Locate the cell with the specified text and output its [X, Y] center coordinate. 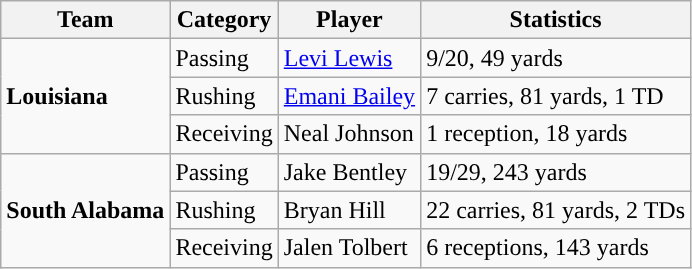
Bryan Hill [349, 210]
Team [86, 20]
22 carries, 81 yards, 2 TDs [556, 210]
Louisiana [86, 96]
South Alabama [86, 210]
6 receptions, 143 yards [556, 248]
7 carries, 81 yards, 1 TD [556, 96]
Statistics [556, 20]
Player [349, 20]
Jake Bentley [349, 172]
Jalen Tolbert [349, 248]
9/20, 49 yards [556, 58]
Neal Johnson [349, 134]
Levi Lewis [349, 58]
Category [224, 20]
19/29, 243 yards [556, 172]
Emani Bailey [349, 96]
1 reception, 18 yards [556, 134]
